Return the [X, Y] coordinate for the center point of the cell that contains the specified text.  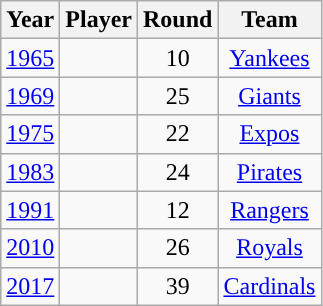
Rangers [270, 210]
39 [178, 286]
Expos [270, 134]
Year [30, 20]
Giants [270, 96]
Pirates [270, 172]
22 [178, 134]
12 [178, 210]
1991 [30, 210]
Team [270, 20]
1969 [30, 96]
1975 [30, 134]
24 [178, 172]
2010 [30, 248]
25 [178, 96]
Royals [270, 248]
2017 [30, 286]
Round [178, 20]
10 [178, 58]
1983 [30, 172]
1965 [30, 58]
Player [99, 20]
Yankees [270, 58]
Cardinals [270, 286]
26 [178, 248]
